Locate the cell with the specified text and output its [X, Y] center coordinate. 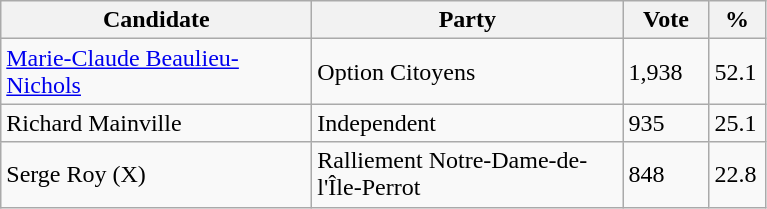
% [737, 20]
Ralliement Notre-Dame-de-l'Île-Perrot [468, 174]
Richard Mainville [156, 123]
Marie-Claude Beaulieu-Nichols [156, 72]
Independent [468, 123]
Party [468, 20]
848 [666, 174]
Option Citoyens [468, 72]
Serge Roy (X) [156, 174]
22.8 [737, 174]
Vote [666, 20]
1,938 [666, 72]
935 [666, 123]
25.1 [737, 123]
52.1 [737, 72]
Candidate [156, 20]
